Capture the cell that displays the provided text and extract its (x, y) central coordinate. 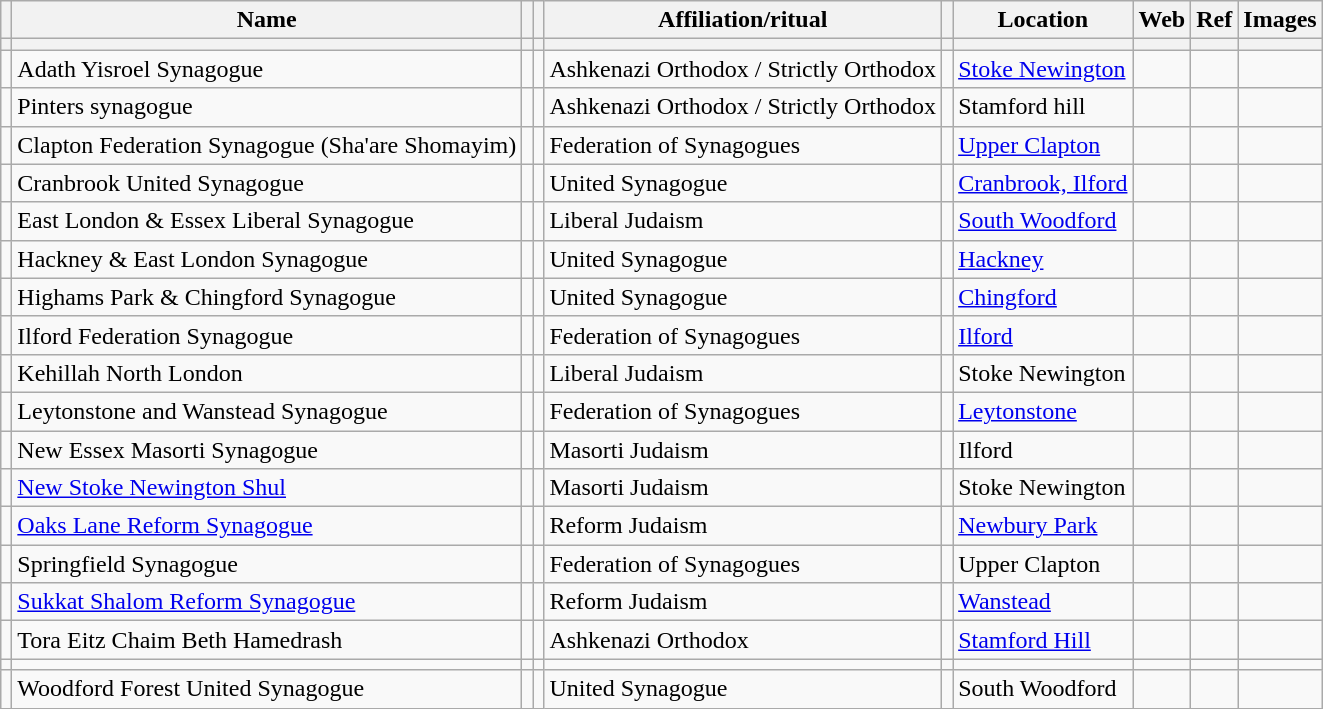
Cranbrook United Synagogue (267, 183)
Ref (1214, 20)
Leytonstone and Wanstead Synagogue (267, 411)
Adath Yisroel Synagogue (267, 69)
New Stoke Newington Shul (267, 488)
Tora Eitz Chaim Beth Hamedrash (267, 640)
Newbury Park (1043, 526)
Wanstead (1043, 602)
Hackney & East London Synagogue (267, 259)
Stamford hill (1043, 107)
Oaks Lane Reform Synagogue (267, 526)
Pinters synagogue (267, 107)
Highams Park & Chingford Synagogue (267, 297)
East London & Essex Liberal Synagogue (267, 221)
Chingford (1043, 297)
Cranbrook, Ilford (1043, 183)
Leytonstone (1043, 411)
Affiliation/ritual (743, 20)
Name (267, 20)
Stamford Hill (1043, 640)
Kehillah North London (267, 373)
Springfield Synagogue (267, 564)
Location (1043, 20)
Ashkenazi Orthodox (743, 640)
Images (1280, 20)
Ilford Federation Synagogue (267, 335)
New Essex Masorti Synagogue (267, 449)
Woodford Forest United Synagogue (267, 689)
Web (1162, 20)
Hackney (1043, 259)
Sukkat Shalom Reform Synagogue (267, 602)
Clapton Federation Synagogue (Sha'are Shomayim) (267, 145)
